Scan for the cell matching the given text and deliver its (X, Y) coordinate at center. 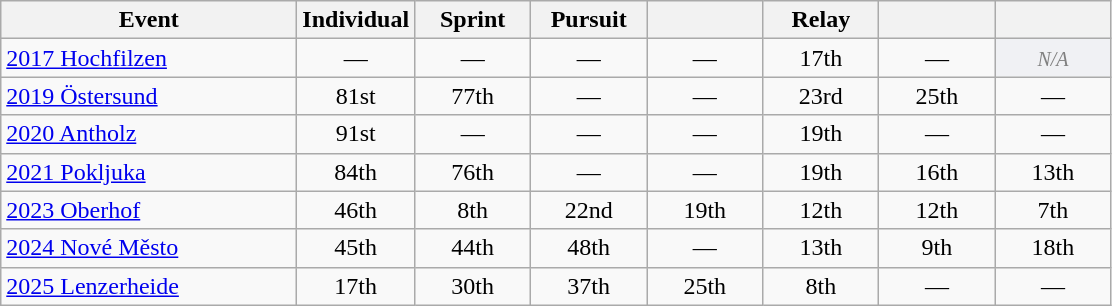
Individual (356, 20)
Event (149, 20)
37th (589, 286)
2025 Lenzerheide (149, 286)
81st (356, 96)
7th (1053, 210)
2017 Hochfilzen (149, 58)
46th (356, 210)
45th (356, 248)
84th (356, 172)
23rd (821, 96)
2019 Östersund (149, 96)
76th (473, 172)
44th (473, 248)
16th (937, 172)
9th (937, 248)
18th (1053, 248)
2024 Nové Město (149, 248)
77th (473, 96)
2023 Oberhof (149, 210)
30th (473, 286)
48th (589, 248)
N/A (1053, 58)
2020 Antholz (149, 134)
Sprint (473, 20)
Pursuit (589, 20)
22nd (589, 210)
91st (356, 134)
2021 Pokljuka (149, 172)
Relay (821, 20)
